Scan for the cell matching the given text and deliver its [X, Y] coordinate at center. 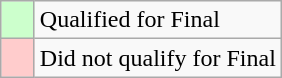
Did not qualify for Final [158, 58]
Qualified for Final [158, 20]
